Find where the given text appears and provide that cell's center as (x, y) coordinate. 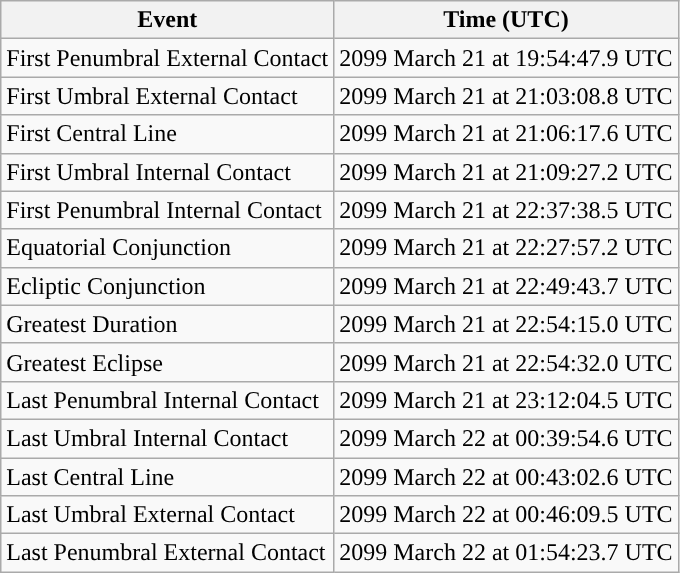
2099 March 22 at 01:54:23.7 UTC (506, 553)
2099 March 21 at 22:49:43.7 UTC (506, 286)
Last Penumbral External Contact (168, 553)
First Central Line (168, 134)
2099 March 21 at 19:54:47.9 UTC (506, 58)
First Penumbral Internal Contact (168, 210)
Time (UTC) (506, 20)
Ecliptic Conjunction (168, 286)
2099 March 22 at 00:43:02.6 UTC (506, 477)
Equatorial Conjunction (168, 248)
2099 March 21 at 21:06:17.6 UTC (506, 134)
2099 March 21 at 21:09:27.2 UTC (506, 172)
Last Umbral Internal Contact (168, 438)
Last Penumbral Internal Contact (168, 400)
Greatest Eclipse (168, 362)
Event (168, 20)
2099 March 21 at 21:03:08.8 UTC (506, 96)
2099 March 21 at 22:54:15.0 UTC (506, 324)
First Umbral Internal Contact (168, 172)
Greatest Duration (168, 324)
Last Umbral External Contact (168, 515)
2099 March 21 at 22:27:57.2 UTC (506, 248)
Last Central Line (168, 477)
2099 March 21 at 23:12:04.5 UTC (506, 400)
2099 March 22 at 00:46:09.5 UTC (506, 515)
First Umbral External Contact (168, 96)
2099 March 21 at 22:54:32.0 UTC (506, 362)
2099 March 21 at 22:37:38.5 UTC (506, 210)
First Penumbral External Contact (168, 58)
2099 March 22 at 00:39:54.6 UTC (506, 438)
